Capture the cell that displays the provided text and extract its [X, Y] central coordinate. 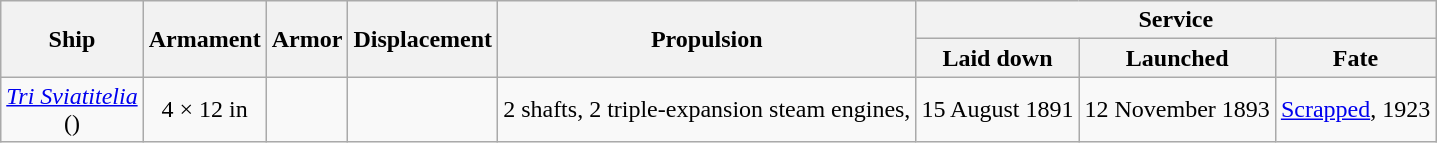
Scrapped, 1923 [1355, 110]
Laid down [998, 58]
Launched [1177, 58]
Ship [72, 39]
4 × 12 in [204, 110]
Armament [204, 39]
Propulsion [707, 39]
Tri Sviatitelia() [72, 110]
15 August 1891 [998, 110]
Armor [307, 39]
Service [1176, 20]
12 November 1893 [1177, 110]
Displacement [423, 39]
Fate [1355, 58]
2 shafts, 2 triple-expansion steam engines, [707, 110]
